Extract the (X, Y) coordinate from the center of the cell holding the provided text.  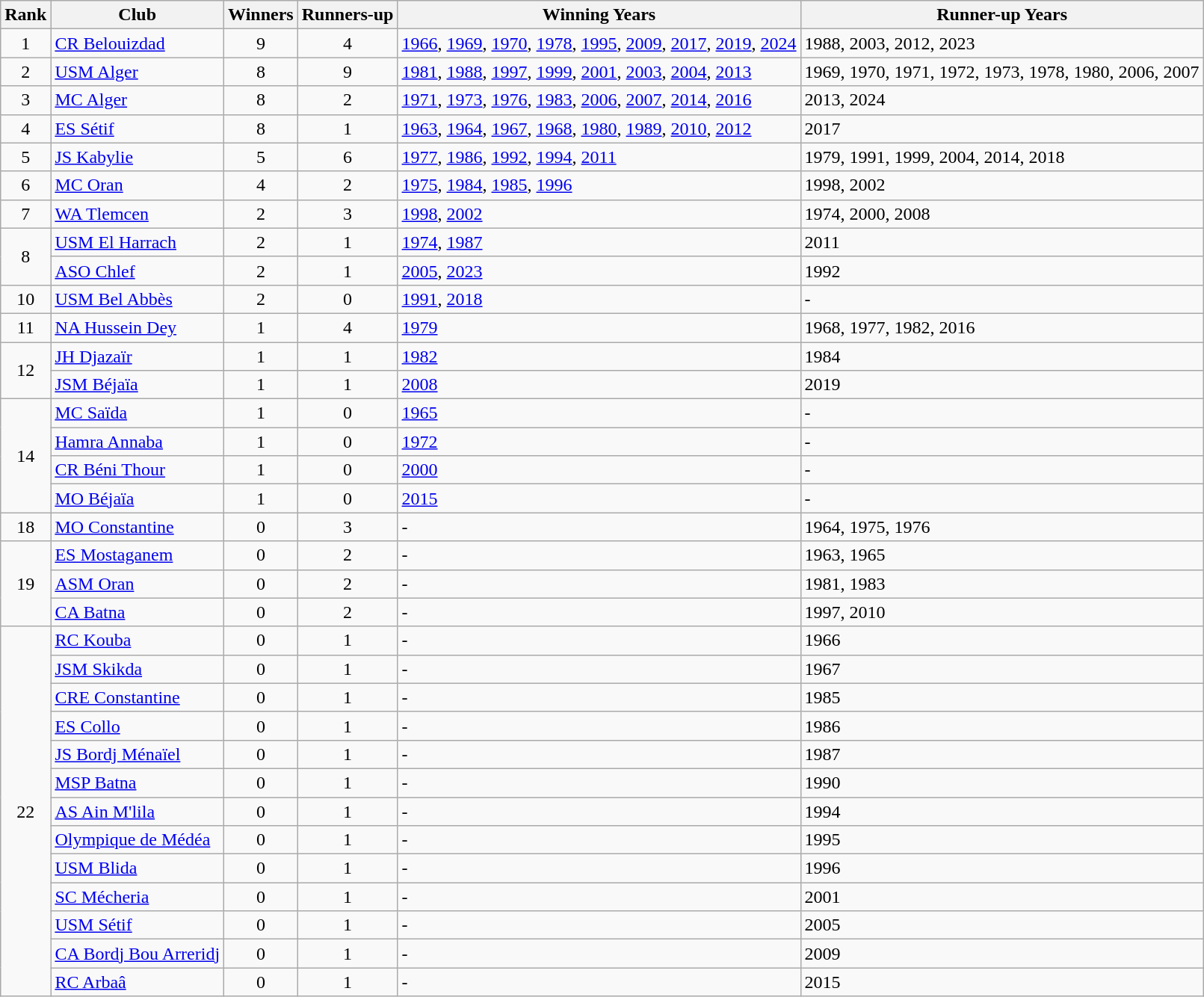
1979, 1991, 1999, 2004, 2014, 2018 (1001, 157)
1969, 1970, 1971, 1972, 1973, 1978, 1980, 2006, 2007 (1001, 72)
1997, 2010 (1001, 612)
10 (25, 299)
1981, 1988, 1997, 1999, 2001, 2003, 2004, 2013 (599, 72)
NA Hussein Dey (138, 327)
Hamra Annaba (138, 442)
1991, 2018 (599, 299)
MC Saïda (138, 413)
2019 (1001, 385)
2000 (599, 470)
12 (25, 371)
1985 (1001, 697)
JS Kabylie (138, 157)
1995 (1001, 840)
7 (25, 214)
1963, 1964, 1967, 1968, 1980, 1989, 2010, 2012 (599, 129)
18 (25, 527)
MO Béjaïa (138, 498)
1988, 2003, 2012, 2023 (1001, 43)
ES Sétif (138, 129)
USM Alger (138, 72)
1974, 1987 (599, 242)
MC Oran (138, 185)
AS Ain M'lila (138, 811)
1982 (599, 356)
ES Collo (138, 726)
1987 (1001, 754)
JSM Skikda (138, 669)
ES Mostaganem (138, 555)
1966, 1969, 1970, 1978, 1995, 2009, 2017, 2019, 2024 (599, 43)
2008 (599, 385)
Rank (25, 15)
1984 (1001, 356)
USM Sétif (138, 925)
1963, 1965 (1001, 555)
RC Arbaâ (138, 982)
14 (25, 456)
2013, 2024 (1001, 100)
1967 (1001, 669)
CA Batna (138, 612)
JSM Béjaïa (138, 385)
JS Bordj Ménaïel (138, 754)
1968, 1977, 1982, 2016 (1001, 327)
1966 (1001, 641)
1974, 2000, 2008 (1001, 214)
22 (25, 812)
1971, 1973, 1976, 1983, 2006, 2007, 2014, 2016 (599, 100)
1994 (1001, 811)
USM Bel Abbès (138, 299)
MC Alger (138, 100)
1964, 1975, 1976 (1001, 527)
2009 (1001, 954)
MO Constantine (138, 527)
2001 (1001, 897)
CR Béni Thour (138, 470)
19 (25, 584)
Winners (262, 15)
1979 (599, 327)
Runners-up (348, 15)
WA Tlemcen (138, 214)
1981, 1983 (1001, 584)
CA Bordj Bou Arreridj (138, 954)
Winning Years (599, 15)
2005, 2023 (599, 271)
MSP Batna (138, 783)
Club (138, 15)
1977, 1986, 1992, 1994, 2011 (599, 157)
USM Blida (138, 868)
1996 (1001, 868)
1990 (1001, 783)
1992 (1001, 271)
1975, 1984, 1985, 1996 (599, 185)
CR Belouizdad (138, 43)
JH Djazaïr (138, 356)
1965 (599, 413)
2005 (1001, 925)
1972 (599, 442)
11 (25, 327)
1986 (1001, 726)
SC Mécheria (138, 897)
2017 (1001, 129)
CRE Constantine (138, 697)
2011 (1001, 242)
RC Kouba (138, 641)
Olympique de Médéa (138, 840)
ASM Oran (138, 584)
USM El Harrach (138, 242)
Runner-up Years (1001, 15)
ASO Chlef (138, 271)
